Search for the cell housing the specified text and yield its (X, Y) center coordinate. 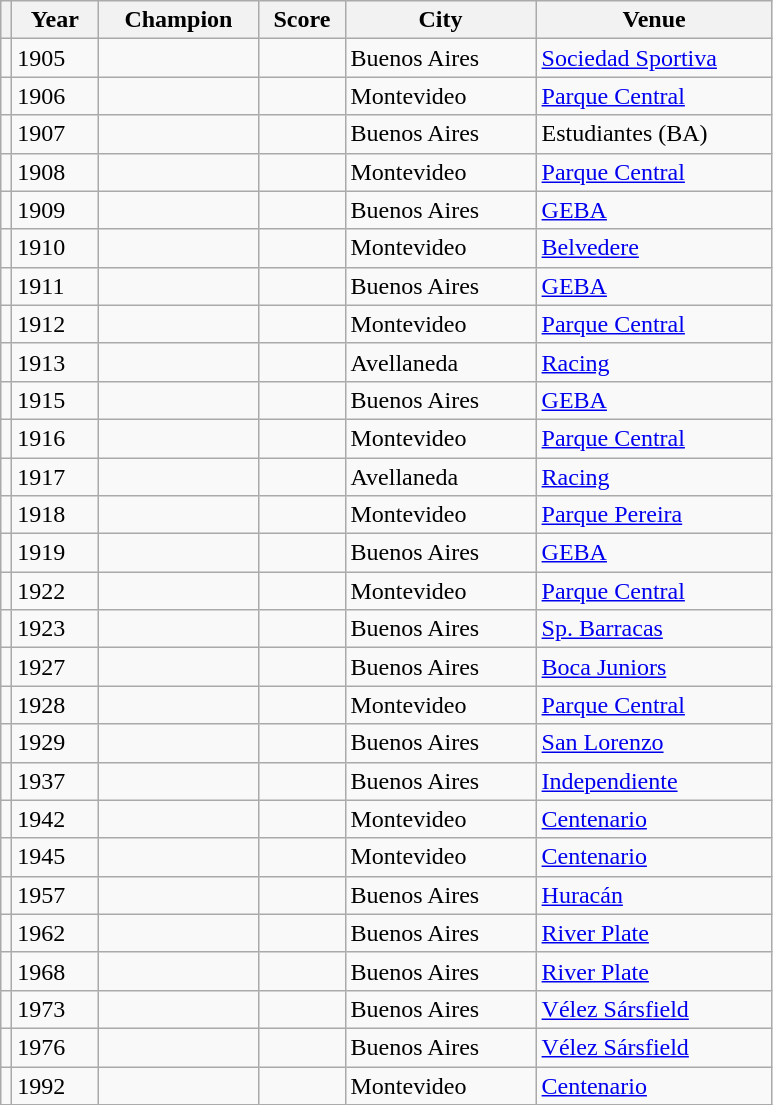
1928 (55, 705)
1922 (55, 591)
1968 (55, 971)
1908 (55, 172)
Venue (654, 20)
City (440, 20)
1937 (55, 781)
Estudiantes (BA) (654, 134)
Independiente (654, 781)
Belvedere (654, 248)
1916 (55, 438)
1923 (55, 629)
1912 (55, 324)
Parque Pereira (654, 515)
1919 (55, 553)
1945 (55, 857)
San Lorenzo (654, 743)
Huracán (654, 895)
1915 (55, 400)
1957 (55, 895)
1929 (55, 743)
1962 (55, 933)
1942 (55, 819)
1910 (55, 248)
Year (55, 20)
1907 (55, 134)
1992 (55, 1085)
Sp. Barracas (654, 629)
1913 (55, 362)
Boca Juniors (654, 667)
Sociedad Sportiva (654, 58)
1927 (55, 667)
1973 (55, 1009)
1906 (55, 96)
1917 (55, 477)
1911 (55, 286)
Score (302, 20)
1909 (55, 210)
1918 (55, 515)
Champion (178, 20)
1905 (55, 58)
1976 (55, 1047)
